Find where the given text appears and provide that cell's center as (X, Y) coordinate. 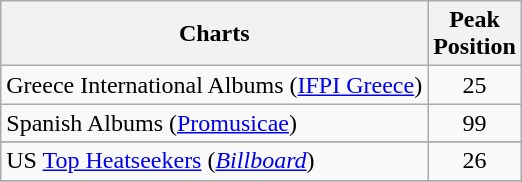
PeakPosition (475, 34)
99 (475, 123)
Spanish Albums (Promusicae) (214, 123)
Greece International Albums (IFPI Greece) (214, 85)
Charts (214, 34)
26 (475, 161)
US Top Heatseekers (Billboard) (214, 161)
25 (475, 85)
